Locate the cell with the specified text and output its [X, Y] center coordinate. 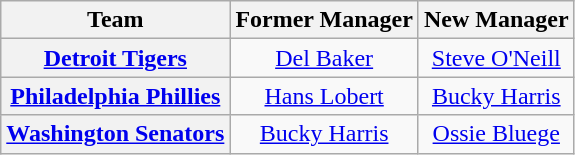
Del Baker [324, 58]
Detroit Tigers [116, 58]
New Manager [496, 20]
Steve O'Neill [496, 58]
Washington Senators [116, 134]
Philadelphia Phillies [116, 96]
Team [116, 20]
Former Manager [324, 20]
Hans Lobert [324, 96]
Ossie Bluege [496, 134]
